Extract the (x, y) coordinate from the center of the cell holding the provided text.  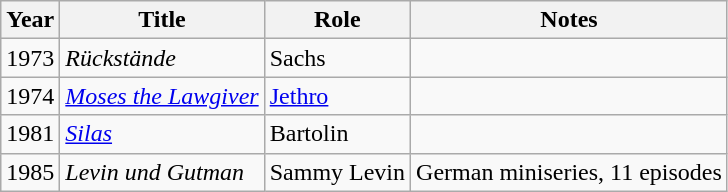
Sachs (337, 58)
Bartolin (337, 134)
Year (30, 20)
Levin und Gutman (162, 172)
Notes (570, 20)
Title (162, 20)
Silas (162, 134)
1974 (30, 96)
Jethro (337, 96)
Rückstände (162, 58)
German miniseries, 11 episodes (570, 172)
1981 (30, 134)
Role (337, 20)
1973 (30, 58)
Moses the Lawgiver (162, 96)
1985 (30, 172)
Sammy Levin (337, 172)
